Locate the cell with the specified text and output its (x, y) center coordinate. 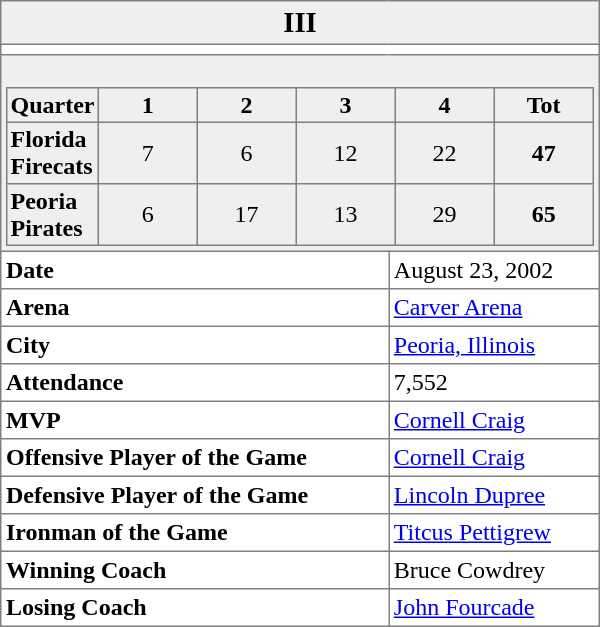
Winning Coach (195, 570)
7,552 (494, 383)
Florida Firecats (52, 153)
Date (195, 270)
3 (346, 105)
Arena (195, 308)
Bruce Cowdrey (494, 570)
Carver Arena (494, 308)
Peoria Pirates (52, 215)
29 (444, 215)
III (300, 23)
7 (148, 153)
Offensive Player of the Game (195, 458)
22 (444, 153)
City (195, 345)
Tot (544, 105)
August 23, 2002 (494, 270)
Quarter 1 2 3 4 Tot Florida Firecats 7 6 12 22 47 Peoria Pirates 6 17 13 29 65 (300, 153)
2 (246, 105)
4 (444, 105)
12 (346, 153)
Ironman of the Game (195, 533)
Titcus Pettigrew (494, 533)
Quarter (52, 105)
MVP (195, 420)
1 (148, 105)
Peoria, Illinois (494, 345)
Lincoln Dupree (494, 495)
47 (544, 153)
13 (346, 215)
Attendance (195, 383)
John Fourcade (494, 608)
65 (544, 215)
17 (246, 215)
Defensive Player of the Game (195, 495)
Losing Coach (195, 608)
